Locate the cell with the specified text and output its [X, Y] center coordinate. 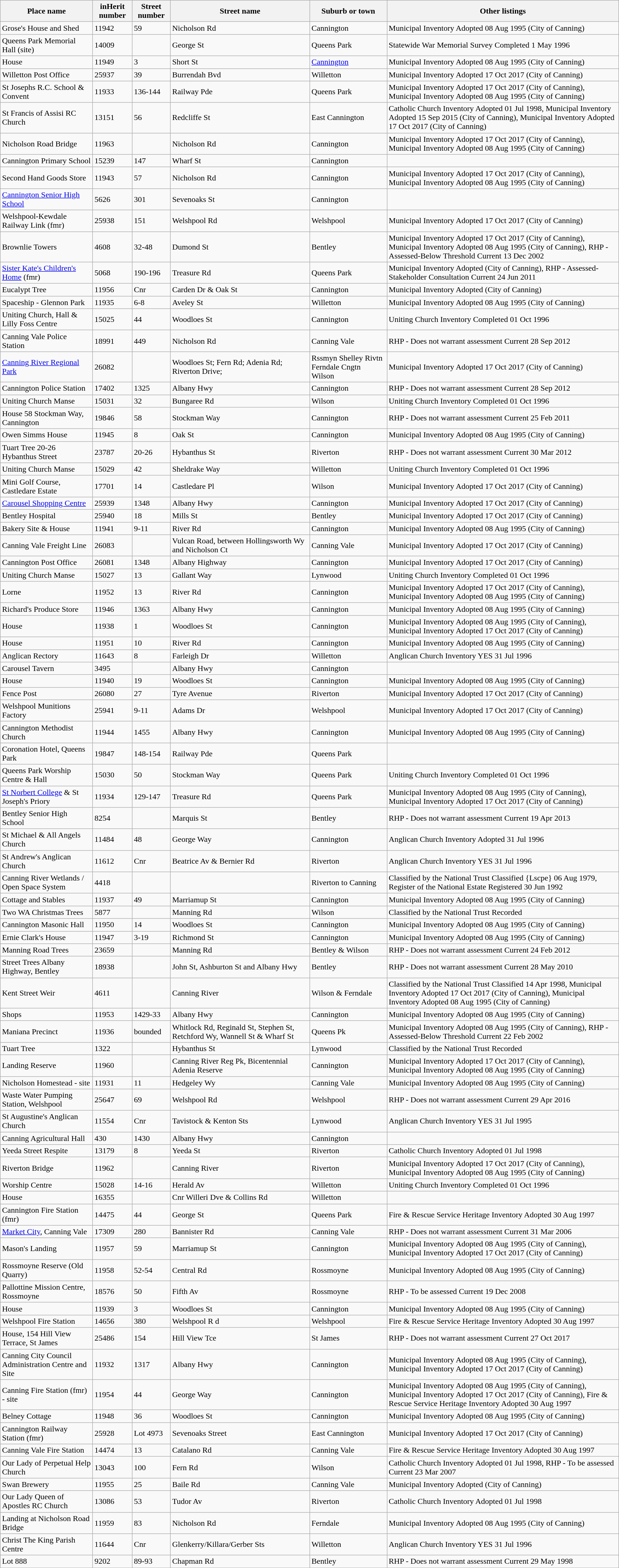
Maniana Precinct [47, 1031]
Cottage and Stables [47, 900]
RHP - Does not warrant assessment Current 29 Apr 2016 [503, 1100]
Beatrice Av & Bernier Rd [240, 861]
42 [151, 469]
5626 [112, 199]
89-93 [151, 1561]
Nicholson Road Bridge [47, 143]
154 [151, 1338]
Tuart Tree 20-26 Hybanthus Street [47, 452]
St Andrew's Anglican Church [47, 861]
3495 [112, 668]
Canning City Council Administration Centre and Site [47, 1364]
Ernie Clark's House [47, 937]
11954 [112, 1395]
32-48 [151, 247]
Pallottine Mission Centre, Rossmoyne [47, 1292]
129-147 [151, 797]
House 58 Stockman Way, Cannington [47, 418]
25941 [112, 711]
Swan Brewery [47, 1484]
20-26 [151, 452]
Redcliffe St [240, 118]
Our Lady Queen of Apostles RC Church [47, 1501]
Street name [240, 11]
Hill View Tce [240, 1338]
bounded [151, 1031]
Yeeda St [240, 1151]
Gallant Way [240, 575]
Canning Fire Station (fmr) - site [47, 1395]
11952 [112, 592]
151 [151, 221]
RHP - Does not warrant assessment Current 29 May 1998 [503, 1561]
RHP - Does not warrant assessment Current 19 Apr 2013 [503, 818]
RHP - Does not warrant assessment Current 24 Feb 2012 [503, 950]
11948 [112, 1416]
430 [112, 1138]
449 [151, 341]
380 [151, 1321]
Fence Post [47, 693]
11934 [112, 797]
St Augustine's Anglican Church [47, 1121]
Woodloes St; Fern Rd; Adenia Rd; Riverton Drive; [240, 367]
18 [151, 516]
Lorne [47, 592]
25486 [112, 1338]
14009 [112, 45]
25939 [112, 503]
Bentley & Wilson [349, 950]
Two WA Christmas Trees [47, 912]
147 [151, 161]
Lot 4973 [151, 1433]
11946 [112, 609]
69 [151, 1100]
13151 [112, 118]
Catholic Church Inventory Adopted 01 Jul 1998, RHP - To be assessed Current 23 Mar 2007 [503, 1468]
23659 [112, 950]
Hedgeley Wy [240, 1082]
Carousel Tavern [47, 668]
Owen Simms House [47, 435]
St James [349, 1338]
26082 [112, 367]
Anglican Church Inventory YES 31 Jul 1995 [503, 1121]
Burrendah Bvd [240, 75]
280 [151, 1232]
4418 [112, 882]
Anglican Church Inventory Adopted 31 Jul 1996 [503, 840]
Wilson & Ferndale [349, 993]
1430 [151, 1138]
100 [151, 1468]
Manning Road Trees [47, 950]
26081 [112, 563]
Riverton Bridge [47, 1168]
17309 [112, 1232]
148-154 [151, 754]
Welshpool Munitions Factory [47, 711]
Rssmyn Shelley Rivtn Ferndale Cngtn Wilson [349, 367]
Farleigh Dr [240, 656]
15025 [112, 319]
1363 [151, 609]
Dumond St [240, 247]
11950 [112, 925]
Canning Vale Fire Station [47, 1450]
Cannington Senior High School [47, 199]
11944 [112, 732]
15027 [112, 575]
16355 [112, 1197]
Street Trees Albany Highway, Bentley [47, 967]
Carden Dr & Oak St [240, 290]
St Michael & All Angels Church [47, 840]
11484 [112, 840]
11956 [112, 290]
11939 [112, 1309]
5068 [112, 273]
25938 [112, 221]
Landing Reserve [47, 1066]
RHP - Does not warrant assessment Current 25 Feb 2011 [503, 418]
Willetton Post Office [47, 75]
Canning Agricultural Hall [47, 1138]
House, 154 Hill View Terrace, St James [47, 1338]
17701 [112, 486]
Christ The King Parish Centre [47, 1544]
Municipal Inventory Adopted (City of Canning), RHP - Assessed-Stakeholder Consultation Current 24 Jun 2011 [503, 273]
1322 [112, 1048]
Bentley Hospital [47, 516]
10 [151, 643]
Belney Cottage [47, 1416]
Canning River Reg Pk, Bicentennial Adenia Reserve [240, 1066]
St Francis of Assisi RC Church [47, 118]
Albany Highway [240, 563]
4608 [112, 247]
RHP - Does not warrant assessment Current 31 Mar 2006 [503, 1232]
St Norbert College & St Joseph's Priory [47, 797]
Queens Park Memorial Hall (site) [47, 45]
11940 [112, 681]
RHP - Does not warrant assessment Current 30 Mar 2012 [503, 452]
48 [151, 840]
11960 [112, 1066]
Fifth Av [240, 1292]
23787 [112, 452]
11945 [112, 435]
83 [151, 1523]
5877 [112, 912]
Sevenoaks Street [240, 1433]
Nicholson Homestead - site [47, 1082]
Street number [151, 11]
25937 [112, 75]
25940 [112, 516]
11933 [112, 92]
Worship Centre [47, 1185]
25647 [112, 1100]
Fern Rd [240, 1468]
Oak St [240, 435]
Carousel Shopping Centre [47, 503]
inHerit number [112, 11]
11943 [112, 178]
Municipal Inventory Adopted 08 Aug 1995 (City of Canning), RHP - Assessed-Below Threshold Current 22 Feb 2002 [503, 1031]
6-8 [151, 302]
Place name [47, 11]
14-16 [151, 1185]
RHP - Does not warrant assessment Current 27 Oct 2017 [503, 1338]
Aveley St [240, 302]
Tavistock & Kenton Sts [240, 1121]
15031 [112, 401]
Coronation Hotel, Queens Park [47, 754]
57 [151, 178]
49 [151, 900]
Cannington Primary School [47, 161]
11643 [112, 656]
32 [151, 401]
Lot 888 [47, 1561]
Waste Water Pumping Station, Welshpool [47, 1100]
Welshpool-Kewdale Railway Link (fmr) [47, 221]
Grose's House and Shed [47, 28]
Ferndale [349, 1523]
Rossmoyne Reserve (Old Quarry) [47, 1270]
Cannington Methodist Church [47, 732]
15029 [112, 469]
Queens Pk [349, 1031]
18938 [112, 967]
25928 [112, 1433]
Baile Rd [240, 1484]
11554 [112, 1121]
1325 [151, 388]
Second Hand Goods Store [47, 178]
11931 [112, 1082]
52-54 [151, 1270]
Cannington Police Station [47, 388]
11957 [112, 1249]
18576 [112, 1292]
11941 [112, 529]
Adams Dr [240, 711]
Canning Vale Police Station [47, 341]
11953 [112, 1014]
Tudor Av [240, 1501]
Sheldrake Way [240, 469]
Mason's Landing [47, 1249]
Welshpool Fire Station [47, 1321]
Bakery Site & House [47, 529]
14656 [112, 1321]
Richard's Produce Store [47, 609]
19847 [112, 754]
11949 [112, 62]
St Josephs R.C. School & Convent [47, 92]
15030 [112, 775]
26080 [112, 693]
13043 [112, 1468]
RHP - To be assessed Current 19 Dec 2008 [503, 1292]
Cannington Post Office [47, 563]
1455 [151, 732]
11935 [112, 302]
Glenkerry/Killara/Gerber Sts [240, 1544]
Suburb or town [349, 11]
Central Rd [240, 1270]
Cnr Willeri Dve & Collins Rd [240, 1197]
11 [151, 1082]
Anglican Rectory [47, 656]
Spaceship - Glennon Park [47, 302]
Sister Kate's Children's Home (fmr) [47, 273]
Bentley Senior High School [47, 818]
11962 [112, 1168]
1429-33 [151, 1014]
Richmond St [240, 937]
Mills St [240, 516]
Cannington Railway Station (fmr) [47, 1433]
15028 [112, 1185]
Chapman Rd [240, 1561]
Statewide War Memorial Survey Completed 1 May 1996 [503, 45]
Marquis St [240, 818]
11932 [112, 1364]
Eucalypt Tree [47, 290]
Canning Vale Freight Line [47, 545]
Shops [47, 1014]
11947 [112, 937]
39 [151, 75]
Yeeda Street Respite [47, 1151]
9202 [112, 1561]
3-19 [151, 937]
11936 [112, 1031]
Cannington Fire Station (fmr) [47, 1214]
301 [151, 199]
Brownlie Towers [47, 247]
11612 [112, 861]
Vulcan Road, between Hollingsworth Wy and Nicholson Ct [240, 545]
136-144 [151, 92]
RHP - Does not warrant assessment Current 28 May 2010 [503, 967]
19 [151, 681]
13086 [112, 1501]
1 [151, 626]
11644 [112, 1544]
Mini Golf Course, Castledare Estate [47, 486]
Castledare Pl [240, 486]
11938 [112, 626]
58 [151, 418]
Wharf St [240, 161]
Classified by the National Trust Classified {Lscpe} 06 Aug 1979, Register of the National Estate Registered 30 Jun 1992 [503, 882]
11963 [112, 143]
Uniting Church, Hall & Lilly Foss Centre [47, 319]
53 [151, 1501]
Sevenoaks St [240, 199]
Welshpool R d [240, 1321]
Riverton to Canning [349, 882]
17402 [112, 388]
11959 [112, 1523]
11958 [112, 1270]
14474 [112, 1450]
14475 [112, 1214]
11942 [112, 28]
John St, Ashburton St and Albany Hwy [240, 967]
25 [151, 1484]
11951 [112, 643]
Market City, Canning Vale [47, 1232]
Our Lady of Perpetual Help Church [47, 1468]
Kent Street Weir [47, 993]
4611 [112, 993]
13179 [112, 1151]
26083 [112, 545]
19846 [112, 418]
Tyre Avenue [240, 693]
Bungaree Rd [240, 401]
1317 [151, 1364]
Herald Av [240, 1185]
11937 [112, 900]
18991 [112, 341]
Bannister Rd [240, 1232]
Tuart Tree [47, 1048]
Canning River Wetlands / Open Space System [47, 882]
Whitlock Rd, Reginald St, Stephen St, Retchford Wy, Wannell St & Wharf St [240, 1031]
56 [151, 118]
190-196 [151, 273]
11955 [112, 1484]
Other listings [503, 11]
Canning River Regional Park [47, 367]
8254 [112, 818]
Catalano Rd [240, 1450]
Queens Park Worship Centre & Hall [47, 775]
27 [151, 693]
Landing at Nicholson Road Bridge [47, 1523]
Cannington Masonic Hall [47, 925]
15239 [112, 161]
36 [151, 1416]
Short St [240, 62]
